Pinpoint the cell where the given text exists, returning its (x, y) midpoint coordinate. 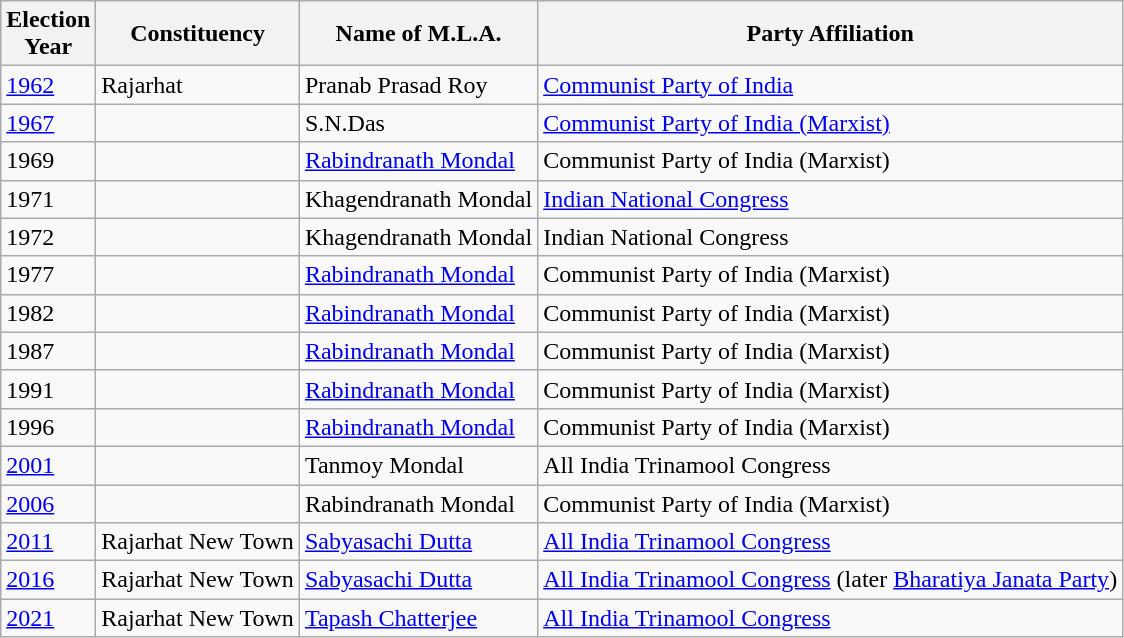
1977 (48, 275)
Tapash Chatterjee (418, 618)
Name of M.L.A. (418, 34)
1962 (48, 85)
1996 (48, 427)
2001 (48, 465)
Tanmoy Mondal (418, 465)
1969 (48, 161)
1967 (48, 123)
1987 (48, 351)
2021 (48, 618)
2016 (48, 580)
S.N.Das (418, 123)
1991 (48, 389)
1982 (48, 313)
All India Trinamool Congress (later Bharatiya Janata Party) (830, 580)
Election Year (48, 34)
1971 (48, 199)
1972 (48, 237)
Communist Party of India (830, 85)
2011 (48, 542)
Pranab Prasad Roy (418, 85)
2006 (48, 503)
Constituency (198, 34)
Party Affiliation (830, 34)
Rajarhat (198, 85)
